Scan for the cell matching the given text and deliver its [x, y] coordinate at center. 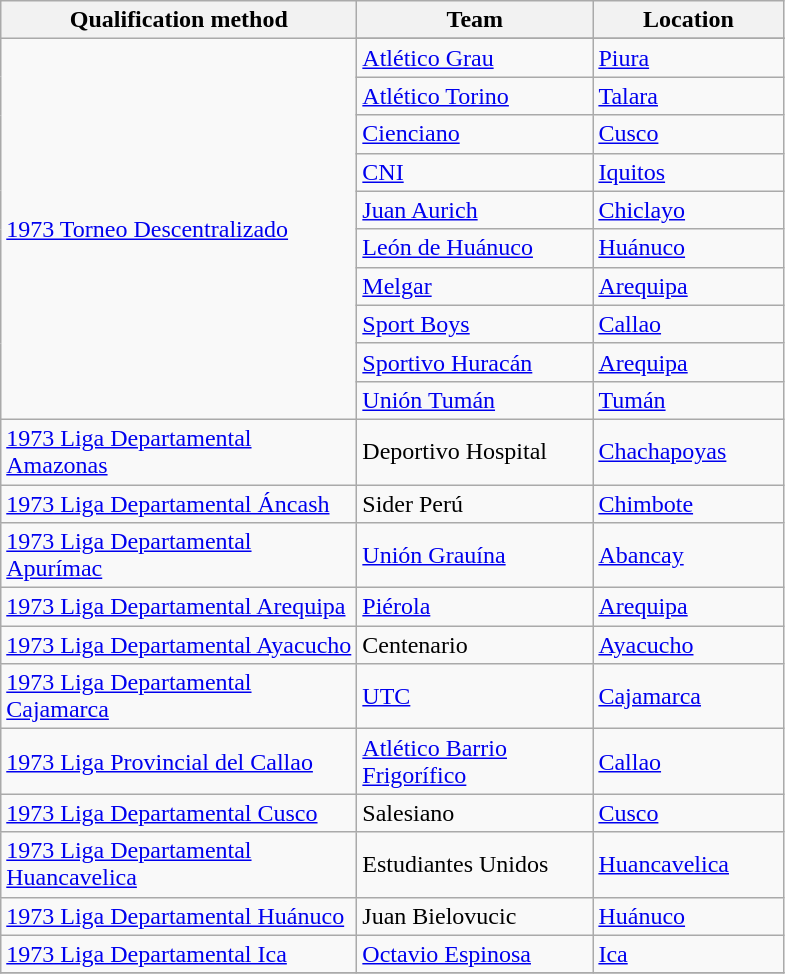
1973 Liga Departamental Cusco [179, 813]
1973 Liga Departamental Ica [179, 954]
Unión Grauína [475, 556]
1973 Liga Provincial del Callao [179, 762]
1973 Liga Departamental Apurímac [179, 556]
Octavio Espinosa [475, 954]
Sport Boys [475, 324]
Huancavelica [688, 864]
Unión Tumán [475, 400]
Atlético Grau [475, 58]
Chiclayo [688, 210]
Cajamarca [688, 696]
1973 Liga Departamental Huancavelica [179, 864]
1973 Liga Departamental Áncash [179, 503]
Abancay [688, 556]
Sportivo Huracán [475, 362]
CNI [475, 172]
León de Huánuco [475, 248]
Cienciano [475, 134]
Deportivo Hospital [475, 452]
1973 Liga Departamental Amazonas [179, 452]
Chimbote [688, 503]
Ica [688, 954]
1973 Liga Departamental Huánuco [179, 916]
Ayacucho [688, 645]
Juan Bielovucic [475, 916]
Team [475, 20]
1973 Liga Departamental Cajamarca [179, 696]
1973 Torneo Descentralizado [179, 230]
Melgar [475, 286]
Talara [688, 96]
Atlético Torino [475, 96]
Atlético Barrio Frigorífico [475, 762]
Centenario [475, 645]
Piérola [475, 607]
Estudiantes Unidos [475, 864]
1973 Liga Departamental Ayacucho [179, 645]
Qualification method [179, 20]
Location [688, 20]
1973 Liga Departamental Arequipa [179, 607]
Chachapoyas [688, 452]
Juan Aurich [475, 210]
Iquitos [688, 172]
Sider Perú [475, 503]
Tumán [688, 400]
UTC [475, 696]
Salesiano [475, 813]
Piura [688, 58]
